From the cell containing the given text, extract its center point as (x, y) coordinate. 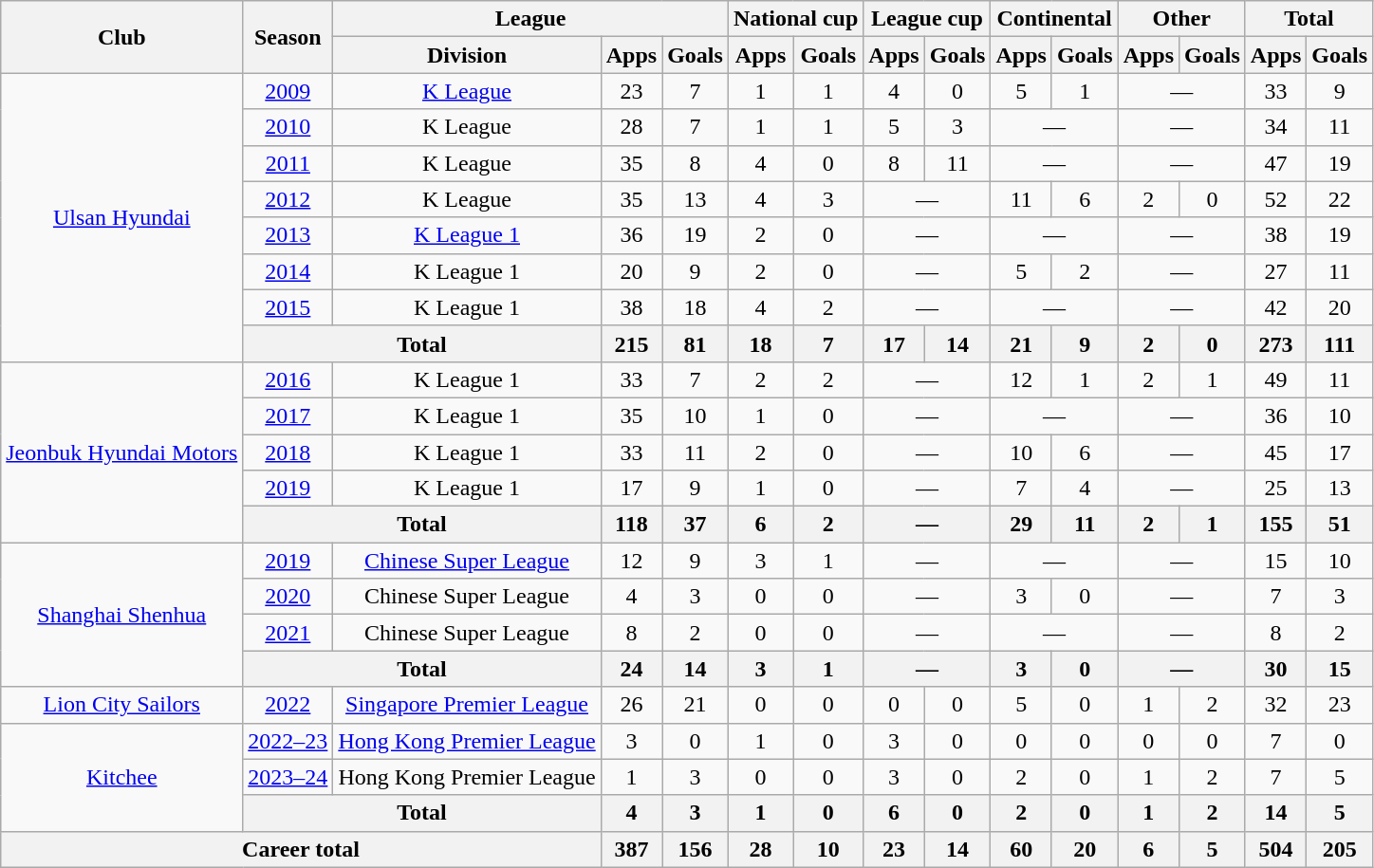
32 (1275, 705)
24 (631, 669)
156 (696, 849)
Singapore Premier League (467, 705)
387 (631, 849)
Ulsan Hyundai (121, 217)
2021 (288, 633)
2012 (288, 199)
2020 (288, 597)
National cup (795, 19)
Season (288, 37)
Other (1181, 19)
42 (1275, 307)
Career total (301, 849)
2023–24 (288, 777)
215 (631, 343)
Kitchee (121, 777)
273 (1275, 343)
Shanghai Shenhua (121, 615)
51 (1340, 525)
2009 (288, 91)
25 (1275, 489)
60 (1021, 849)
81 (696, 343)
2010 (288, 127)
47 (1275, 163)
34 (1275, 127)
2011 (288, 163)
26 (631, 705)
League (531, 19)
37 (696, 525)
118 (631, 525)
2014 (288, 271)
30 (1275, 669)
Lion City Sailors (121, 705)
205 (1340, 849)
2022–23 (288, 741)
22 (1340, 199)
2018 (288, 452)
Continental (1054, 19)
2016 (288, 379)
Division (467, 55)
27 (1275, 271)
Jeonbuk Hyundai Motors (121, 452)
504 (1275, 849)
2022 (288, 705)
Club (121, 37)
52 (1275, 199)
111 (1340, 343)
League cup (927, 19)
45 (1275, 452)
155 (1275, 525)
2015 (288, 307)
29 (1021, 525)
2017 (288, 416)
49 (1275, 379)
2013 (288, 235)
